Extract the [x, y] coordinate from the center of the cell holding the provided text.  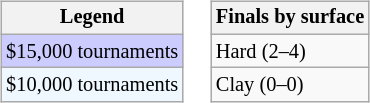
Clay (0–0) [290, 85]
$15,000 tournaments [92, 51]
Hard (2–4) [290, 51]
Finals by surface [290, 18]
$10,000 tournaments [92, 85]
Legend [92, 18]
